Detect which cell encompasses the target text, then output its [x, y] center coordinate. 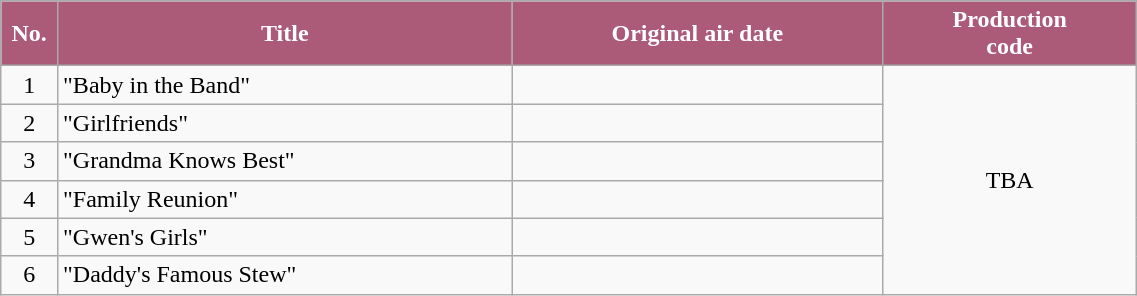
"Grandma Knows Best" [285, 161]
"Girlfriends" [285, 123]
Original air date [698, 34]
3 [30, 161]
"Gwen's Girls" [285, 237]
Title [285, 34]
No. [30, 34]
Productioncode [1010, 34]
"Daddy's Famous Stew" [285, 275]
2 [30, 123]
TBA [1010, 180]
1 [30, 85]
6 [30, 275]
"Family Reunion" [285, 199]
4 [30, 199]
5 [30, 237]
"Baby in the Band" [285, 85]
